Return (X, Y) of the center of cell containing provided text 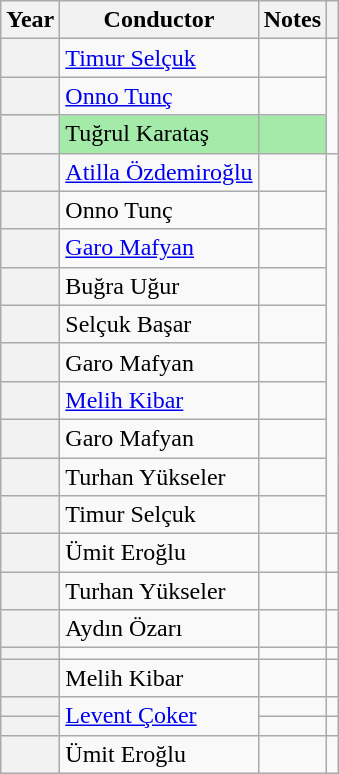
Atilla Özdemiroğlu (159, 172)
Buğra Uğur (159, 286)
Conductor (159, 20)
Year (30, 20)
Tuğrul Karataş (159, 134)
Aydın Özarı (159, 629)
Levent Çoker (159, 716)
Selçuk Başar (159, 324)
Notes (292, 20)
